For the text-containing cell, return its midpoint in (x, y) coordinate format. 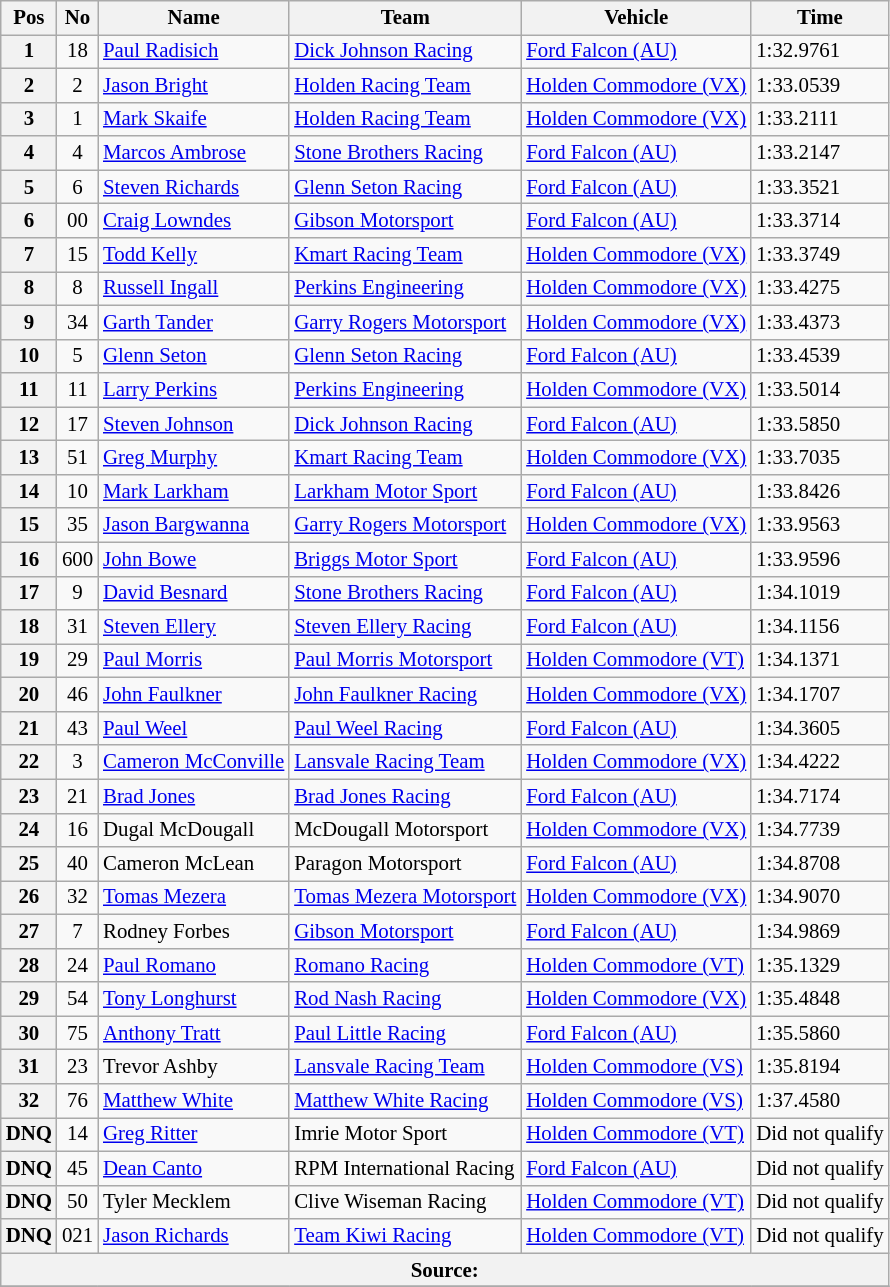
43 (78, 728)
1:33.2111 (820, 119)
00 (78, 221)
1:33.9563 (820, 525)
John Faulkner (194, 695)
1:33.4539 (820, 356)
David Besnard (194, 593)
51 (78, 458)
45 (78, 1168)
No (78, 18)
22 (29, 762)
1:34.1371 (820, 661)
Steven Johnson (194, 424)
John Faulkner Racing (405, 695)
19 (29, 661)
Imrie Motor Sport (405, 1135)
Trevor Ashby (194, 1067)
26 (29, 898)
RPM International Racing (405, 1168)
Tony Longhurst (194, 999)
Cameron McLean (194, 864)
1:33.2147 (820, 153)
13 (29, 458)
Matthew White (194, 1101)
Larry Perkins (194, 390)
25 (29, 864)
Paul Romano (194, 965)
Mark Larkham (194, 491)
Name (194, 18)
Steven Ellery (194, 627)
Time (820, 18)
1:33.4373 (820, 322)
1:33.7035 (820, 458)
46 (78, 695)
1:35.5860 (820, 1033)
1:34.9070 (820, 898)
35 (78, 525)
28 (29, 965)
021 (78, 1236)
McDougall Motorsport (405, 830)
1:37.4580 (820, 1101)
1:33.3749 (820, 255)
Team Kiwi Racing (405, 1236)
600 (78, 559)
30 (29, 1033)
1:33.5850 (820, 424)
54 (78, 999)
Glenn Seton (194, 356)
Marcos Ambrose (194, 153)
1:33.4275 (820, 288)
Jason Richards (194, 1236)
Jason Bargwanna (194, 525)
Paul Morris Motorsport (405, 661)
Greg Murphy (194, 458)
27 (29, 931)
Paul Little Racing (405, 1033)
Tyler Mecklem (194, 1202)
Tomas Mezera (194, 898)
1:34.1019 (820, 593)
Brad Jones (194, 796)
Tomas Mezera Motorsport (405, 898)
12 (29, 424)
Dean Canto (194, 1168)
Larkham Motor Sport (405, 491)
Mark Skaife (194, 119)
Garth Tander (194, 322)
50 (78, 1202)
Steven Richards (194, 187)
Russell Ingall (194, 288)
1:34.1707 (820, 695)
Source: (445, 1270)
Clive Wiseman Racing (405, 1202)
1:34.9869 (820, 931)
Pos (29, 18)
Paul Weel Racing (405, 728)
Paul Morris (194, 661)
40 (78, 864)
Anthony Tratt (194, 1033)
Steven Ellery Racing (405, 627)
Briggs Motor Sport (405, 559)
Rodney Forbes (194, 931)
Team (405, 18)
Todd Kelly (194, 255)
75 (78, 1033)
1:32.9761 (820, 51)
1:33.8426 (820, 491)
1:35.8194 (820, 1067)
Matthew White Racing (405, 1101)
Romano Racing (405, 965)
Paul Radisich (194, 51)
1:34.7739 (820, 830)
Paul Weel (194, 728)
1:33.0539 (820, 85)
1:35.1329 (820, 965)
Craig Lowndes (194, 221)
1:33.3714 (820, 221)
1:33.5014 (820, 390)
34 (78, 322)
1:34.8708 (820, 864)
1:34.3605 (820, 728)
1:34.7174 (820, 796)
Cameron McConville (194, 762)
1:34.4222 (820, 762)
Brad Jones Racing (405, 796)
1:34.1156 (820, 627)
Jason Bright (194, 85)
Vehicle (636, 18)
20 (29, 695)
76 (78, 1101)
1:35.4848 (820, 999)
John Bowe (194, 559)
Paragon Motorsport (405, 864)
1:33.3521 (820, 187)
Greg Ritter (194, 1135)
Dugal McDougall (194, 830)
1:33.9596 (820, 559)
Rod Nash Racing (405, 999)
